Return the (X, Y) coordinate for the center point of the cell that contains the specified text.  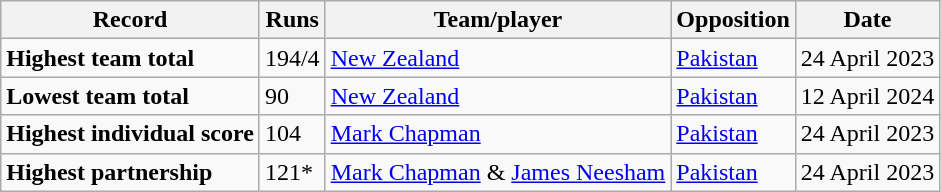
Highest partnership (130, 172)
121* (292, 172)
Highest individual score (130, 134)
104 (292, 134)
Mark Chapman (498, 134)
12 April 2024 (867, 96)
Highest team total (130, 58)
Mark Chapman & James Neesham (498, 172)
Opposition (733, 20)
Date (867, 20)
Runs (292, 20)
Lowest team total (130, 96)
194/4 (292, 58)
Record (130, 20)
90 (292, 96)
Team/player (498, 20)
